Detect which cell encompasses the target text, then output its [X, Y] center coordinate. 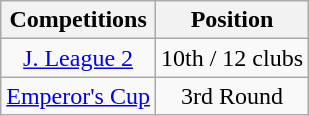
Competitions [78, 20]
Emperor's Cup [78, 96]
Position [232, 20]
3rd Round [232, 96]
10th / 12 clubs [232, 58]
J. League 2 [78, 58]
